Return the (x, y) coordinate for the center point of the cell that contains the specified text.  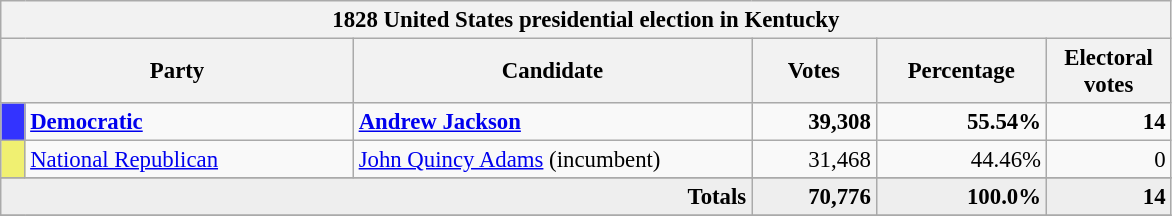
John Quincy Adams (incumbent) (552, 160)
Votes (814, 72)
44.46% (961, 160)
31,468 (814, 160)
Candidate (552, 72)
National Republican (189, 160)
Electoral votes (1108, 72)
Andrew Jackson (552, 122)
Democratic (189, 122)
Percentage (961, 72)
70,776 (814, 197)
100.0% (961, 197)
Totals (376, 197)
55.54% (961, 122)
39,308 (814, 122)
Party (178, 72)
0 (1108, 160)
1828 United States presidential election in Kentucky (586, 20)
